Identify which cell holds the provided text, then report its (x, y) central coordinate. 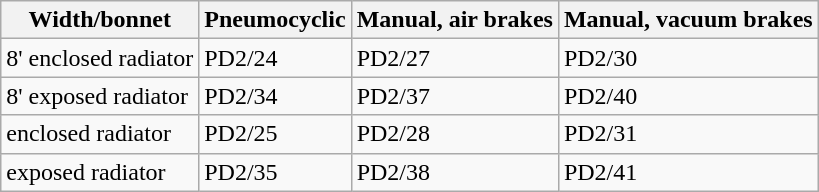
PD2/34 (275, 96)
exposed radiator (100, 172)
PD2/25 (275, 134)
PD2/37 (454, 96)
8' exposed radiator (100, 96)
PD2/35 (275, 172)
PD2/31 (688, 134)
Manual, vacuum brakes (688, 20)
PD2/24 (275, 58)
PD2/27 (454, 58)
PD2/38 (454, 172)
PD2/28 (454, 134)
8' enclosed radiator (100, 58)
Pneumocyclic (275, 20)
Width/bonnet (100, 20)
PD2/40 (688, 96)
enclosed radiator (100, 134)
PD2/41 (688, 172)
PD2/30 (688, 58)
Manual, air brakes (454, 20)
